Return [X, Y] of the center of cell containing provided text 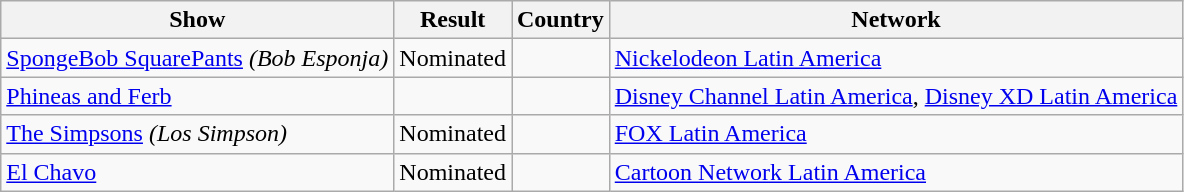
Cartoon Network Latin America [896, 172]
Phineas and Ferb [198, 96]
Nickelodeon Latin America [896, 58]
The Simpsons (Los Simpson) [198, 134]
SpongeBob SquarePants (Bob Esponja) [198, 58]
FOX Latin America [896, 134]
Network [896, 20]
Result [453, 20]
Disney Channel Latin America, Disney XD Latin America [896, 96]
Show [198, 20]
El Chavo [198, 172]
Country [561, 20]
